For the text-containing cell, return its midpoint in [X, Y] coordinate format. 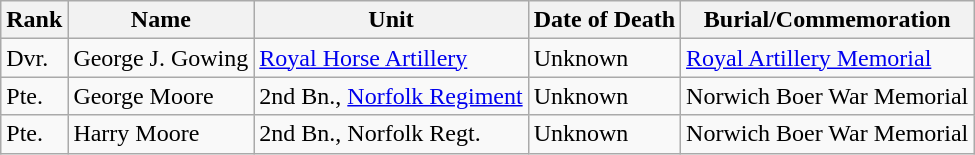
Royal Artillery Memorial [828, 58]
2nd Bn., Norfolk Regiment [391, 96]
2nd Bn., Norfolk Regt. [391, 134]
Burial/Commemoration [828, 20]
Unit [391, 20]
George Moore [161, 96]
Date of Death [604, 20]
Name [161, 20]
Harry Moore [161, 134]
Dvr. [34, 58]
George J. Gowing [161, 58]
Rank [34, 20]
Royal Horse Artillery [391, 58]
